Output the (X, Y) coordinate of the center of the cell containing the given text.  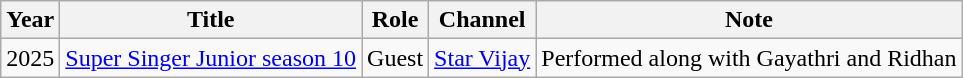
Super Singer Junior season 10 (211, 58)
Title (211, 20)
2025 (30, 58)
Year (30, 20)
Guest (396, 58)
Performed along with Gayathri and Ridhan (749, 58)
Role (396, 20)
Note (749, 20)
Channel (482, 20)
Star Vijay (482, 58)
